Determine the [x, y] coordinate at the center of the cell enclosing the given text.  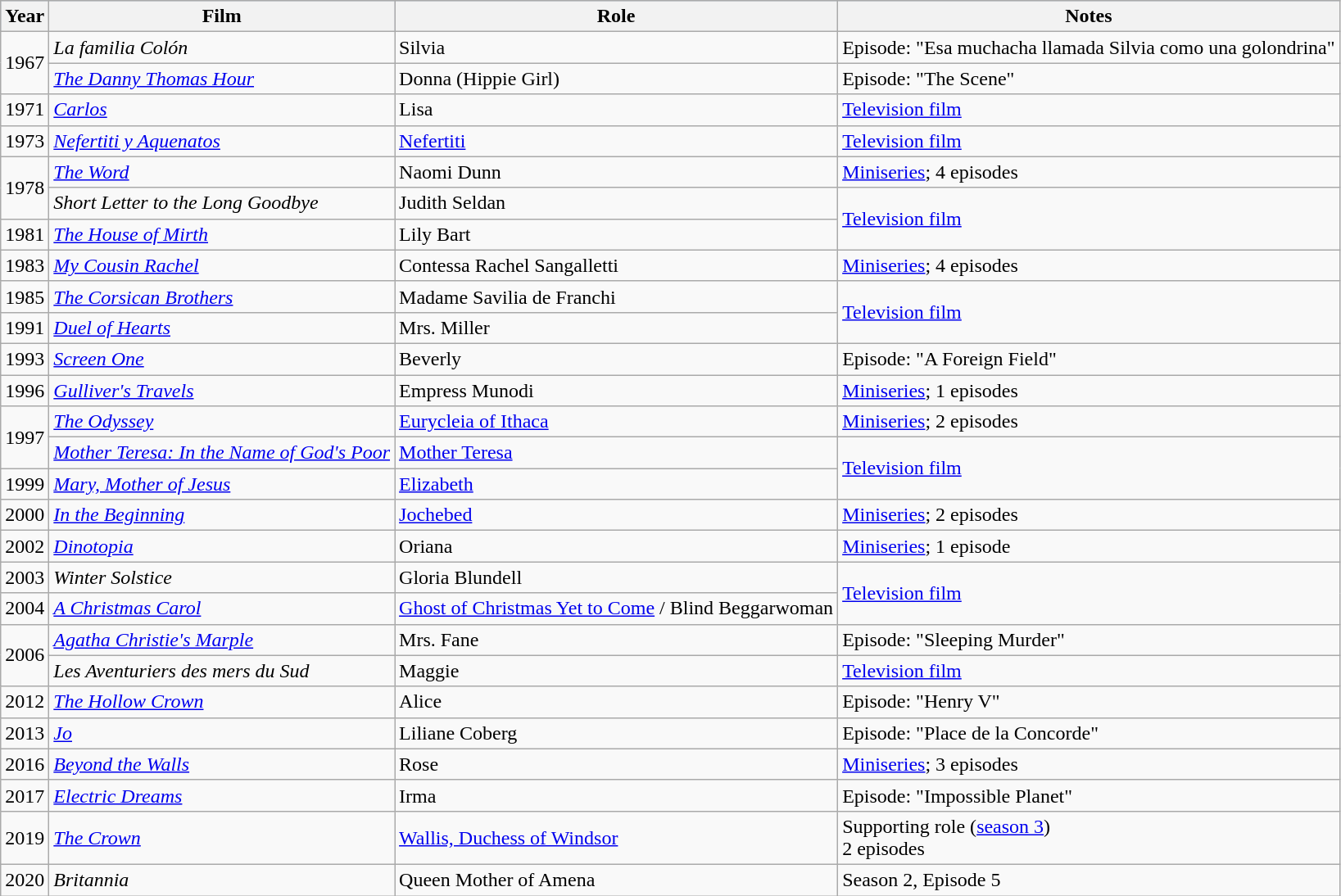
The Danny Thomas Hour [222, 79]
Jochebed [616, 515]
The Word [222, 172]
Mrs. Fane [616, 640]
1971 [25, 110]
Gloria Blundell [616, 577]
A Christmas Carol [222, 609]
Carlos [222, 110]
2000 [25, 515]
Alice [616, 702]
Liliane Coberg [616, 733]
Elizabeth [616, 484]
2002 [25, 546]
Nefertiti y Aquenatos [222, 141]
1996 [25, 391]
Short Letter to the Long Goodbye [222, 203]
Wallis, Duchess of Windsor [616, 837]
Episode: "Henry V" [1089, 702]
1978 [25, 188]
Gulliver's Travels [222, 391]
Screen One [222, 359]
The Corsican Brothers [222, 296]
The House of Mirth [222, 234]
Beyond the Walls [222, 764]
La familia Colón [222, 48]
Mrs. Miller [616, 328]
Lisa [616, 110]
Episode: "Impossible Planet" [1089, 795]
Nefertiti [616, 141]
Naomi Dunn [616, 172]
Miniseries; 1 episode [1089, 546]
Episode: "Esa muchacha llamada Silvia como una golondrina" [1089, 48]
2019 [25, 837]
The Odyssey [222, 422]
Oriana [616, 546]
Mother Teresa [616, 453]
1993 [25, 359]
Britannia [222, 880]
Episode: "The Scene" [1089, 79]
Queen Mother of Amena [616, 880]
Empress Munodi [616, 391]
2012 [25, 702]
Rose [616, 764]
2013 [25, 733]
The Crown [222, 837]
Eurycleia of Ithaca [616, 422]
Judith Seldan [616, 203]
2017 [25, 795]
Episode: "Sleeping Murder" [1089, 640]
2004 [25, 609]
Miniseries; 1 episodes [1089, 391]
Season 2, Episode 5 [1089, 880]
Maggie [616, 671]
In the Beginning [222, 515]
2020 [25, 880]
1991 [25, 328]
1983 [25, 265]
Les Aventuriers des mers du Sud [222, 671]
Year [25, 16]
My Cousin Rachel [222, 265]
Contessa Rachel Sangalletti [616, 265]
Duel of Hearts [222, 328]
1967 [25, 63]
1999 [25, 484]
Electric Dreams [222, 795]
2003 [25, 577]
Role [616, 16]
The Hollow Crown [222, 702]
Winter Solstice [222, 577]
Irma [616, 795]
Agatha Christie's Marple [222, 640]
1985 [25, 296]
Donna (Hippie Girl) [616, 79]
2006 [25, 655]
Notes [1089, 16]
Dinotopia [222, 546]
Episode: "Place de la Concorde" [1089, 733]
Mary, Mother of Jesus [222, 484]
Miniseries; 3 episodes [1089, 764]
Jo [222, 733]
1973 [25, 141]
Silvia [616, 48]
Beverly [616, 359]
Supporting role (season 3)2 episodes [1089, 837]
Mother Teresa: In the Name of God's Poor [222, 453]
2016 [25, 764]
Film [222, 16]
Episode: "A Foreign Field" [1089, 359]
Madame Savilia de Franchi [616, 296]
1981 [25, 234]
Ghost of Christmas Yet to Come / Blind Beggarwoman [616, 609]
Lily Bart [616, 234]
1997 [25, 437]
